Pinpoint the cell where the given text exists, returning its [x, y] midpoint coordinate. 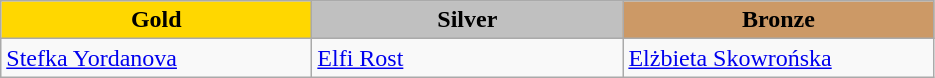
Gold [156, 20]
Elżbieta Skowrońska [778, 58]
Stefka Yordanova [156, 58]
Silver [468, 20]
Elfi Rost [468, 58]
Bronze [778, 20]
